Extract the (X, Y) coordinate from the center of the cell holding the provided text.  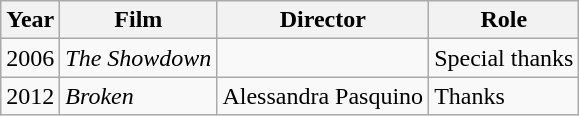
Film (138, 20)
Thanks (504, 96)
2006 (30, 58)
Year (30, 20)
2012 (30, 96)
Broken (138, 96)
The Showdown (138, 58)
Special thanks (504, 58)
Role (504, 20)
Alessandra Pasquino (323, 96)
Director (323, 20)
